Find where the given text appears and provide that cell's center as [X, Y] coordinate. 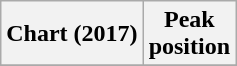
Chart (2017) [72, 34]
Peakposition [189, 34]
